Locate the cell with the specified text and output its (X, Y) center coordinate. 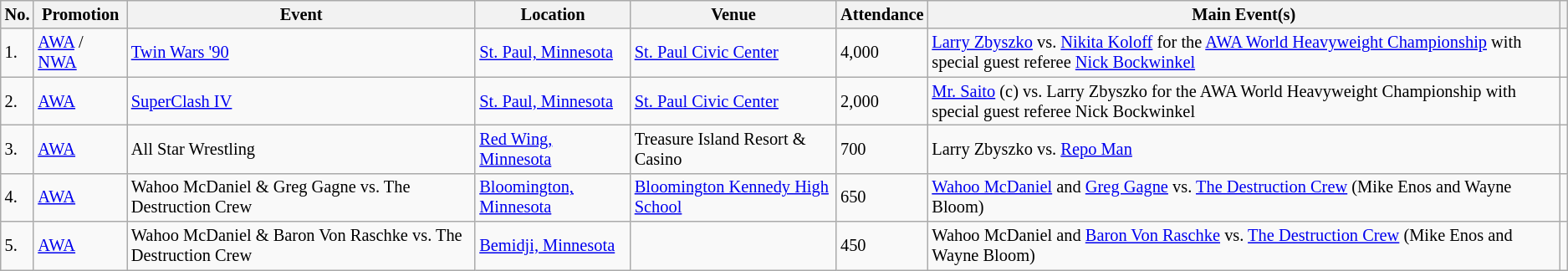
All Star Wrestling (301, 149)
Twin Wars '90 (301, 53)
Wahoo McDaniel and Baron Von Raschke vs. The Destruction Crew (Mike Enos and Wayne Bloom) (1244, 246)
SuperClash IV (301, 101)
Main Event(s) (1244, 14)
Wahoo McDaniel & Baron Von Raschke vs. The Destruction Crew (301, 246)
Venue (733, 14)
Larry Zbyszko vs. Repo Man (1244, 149)
Treasure Island Resort & Casino (733, 149)
Bemidji, Minnesota (552, 246)
4. (18, 197)
Location (552, 14)
650 (881, 197)
3. (18, 149)
2,000 (881, 101)
Mr. Saito (c) vs. Larry Zbyszko for the AWA World Heavyweight Championship with special guest referee Nick Bockwinkel (1244, 101)
Event (301, 14)
Attendance (881, 14)
Larry Zbyszko vs. Nikita Koloff for the AWA World Heavyweight Championship with special guest referee Nick Bockwinkel (1244, 53)
No. (18, 14)
Bloomington, Minnesota (552, 197)
1. (18, 53)
2. (18, 101)
450 (881, 246)
Red Wing, Minnesota (552, 149)
4,000 (881, 53)
AWA / NWA (80, 53)
Wahoo McDaniel and Greg Gagne vs. The Destruction Crew (Mike Enos and Wayne Bloom) (1244, 197)
Wahoo McDaniel & Greg Gagne vs. The Destruction Crew (301, 197)
5. (18, 246)
Bloomington Kennedy High School (733, 197)
700 (881, 149)
Promotion (80, 14)
